Find where the given text appears and provide that cell's center as [x, y] coordinate. 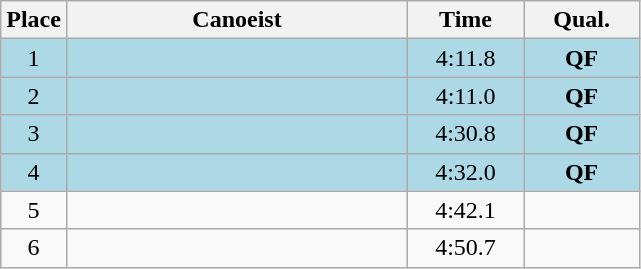
1 [34, 58]
4:42.1 [466, 210]
Time [466, 20]
Canoeist [236, 20]
4:11.8 [466, 58]
4:32.0 [466, 172]
4:50.7 [466, 248]
4 [34, 172]
2 [34, 96]
6 [34, 248]
3 [34, 134]
Place [34, 20]
4:11.0 [466, 96]
5 [34, 210]
4:30.8 [466, 134]
Qual. [582, 20]
